Identify which cell holds the provided text, then report its [X, Y] central coordinate. 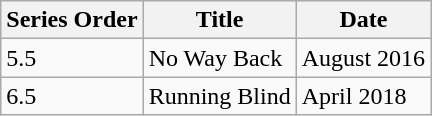
Title [220, 20]
April 2018 [363, 96]
Series Order [72, 20]
August 2016 [363, 58]
No Way Back [220, 58]
Date [363, 20]
5.5 [72, 58]
Running Blind [220, 96]
6.5 [72, 96]
